Determine the [X, Y] coordinate at the center of the cell enclosing the given text.  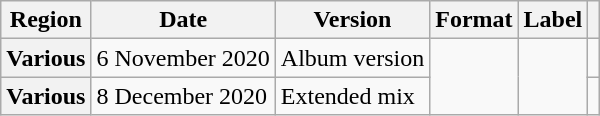
Version [352, 20]
Format [474, 20]
Extended mix [352, 96]
6 November 2020 [183, 58]
8 December 2020 [183, 96]
Date [183, 20]
Album version [352, 58]
Region [46, 20]
Label [553, 20]
